Capture the cell that displays the provided text and extract its [X, Y] central coordinate. 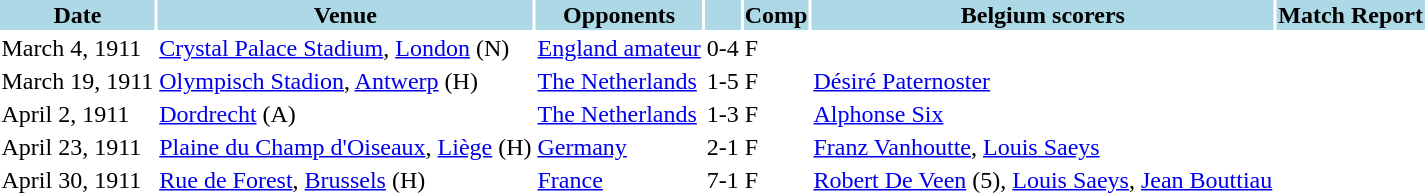
Crystal Palace Stadium, London (N) [346, 48]
April 2, 1911 [78, 114]
Franz Vanhoutte, Louis Saeys [1043, 147]
Comp [776, 15]
England amateur [619, 48]
Plaine du Champ d'Oiseaux, Liège (H) [346, 147]
1-3 [722, 114]
Alphonse Six [1043, 114]
March 4, 1911 [78, 48]
2-1 [722, 147]
1-5 [722, 81]
March 19, 1911 [78, 81]
Germany [619, 147]
0-4 [722, 48]
Date [78, 15]
Dordrecht (A) [346, 114]
Désiré Paternoster [1043, 81]
April 23, 1911 [78, 147]
Opponents [619, 15]
Olympisch Stadion, Antwerp (H) [346, 81]
Venue [346, 15]
Belgium scorers [1043, 15]
Match Report [1351, 15]
